From the cell containing the given text, extract its center point as [X, Y] coordinate. 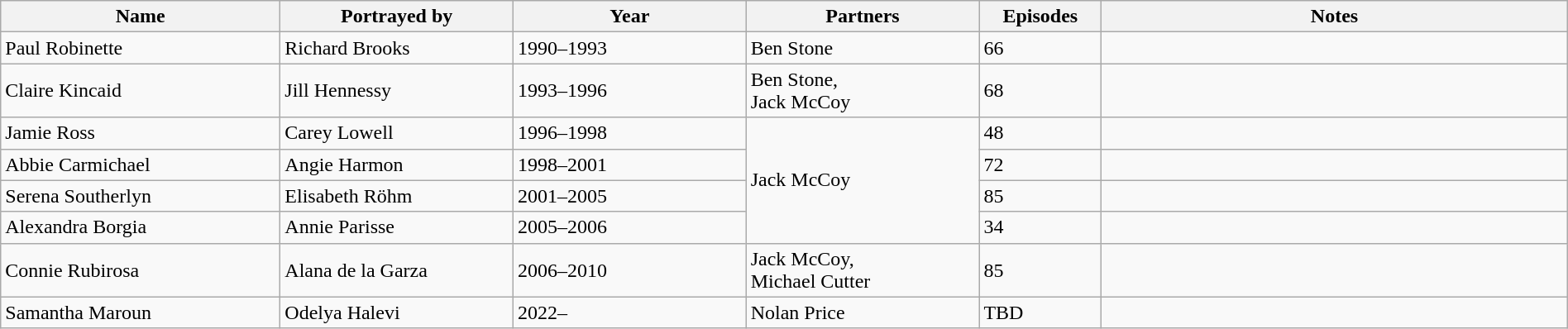
Abbie Carmichael [141, 164]
Carey Lowell [397, 133]
Partners [863, 17]
34 [1040, 227]
1990–1993 [629, 48]
Jill Hennessy [397, 91]
Nolan Price [863, 312]
Portrayed by [397, 17]
Annie Parisse [397, 227]
Jack McCoy [863, 180]
Jack McCoy,Michael Cutter [863, 269]
TBD [1040, 312]
Connie Rubirosa [141, 269]
Ben Stone,Jack McCoy [863, 91]
2022– [629, 312]
68 [1040, 91]
Elisabeth Röhm [397, 196]
Claire Kincaid [141, 91]
Episodes [1040, 17]
Samantha Maroun [141, 312]
2006–2010 [629, 269]
66 [1040, 48]
1996–1998 [629, 133]
2001–2005 [629, 196]
1998–2001 [629, 164]
Odelya Halevi [397, 312]
2005–2006 [629, 227]
72 [1040, 164]
Notes [1335, 17]
Name [141, 17]
48 [1040, 133]
Serena Southerlyn [141, 196]
Paul Robinette [141, 48]
Jamie Ross [141, 133]
Alexandra Borgia [141, 227]
Alana de la Garza [397, 269]
Angie Harmon [397, 164]
Richard Brooks [397, 48]
Ben Stone [863, 48]
1993–1996 [629, 91]
Year [629, 17]
